Scan for the cell matching the given text and deliver its (X, Y) coordinate at center. 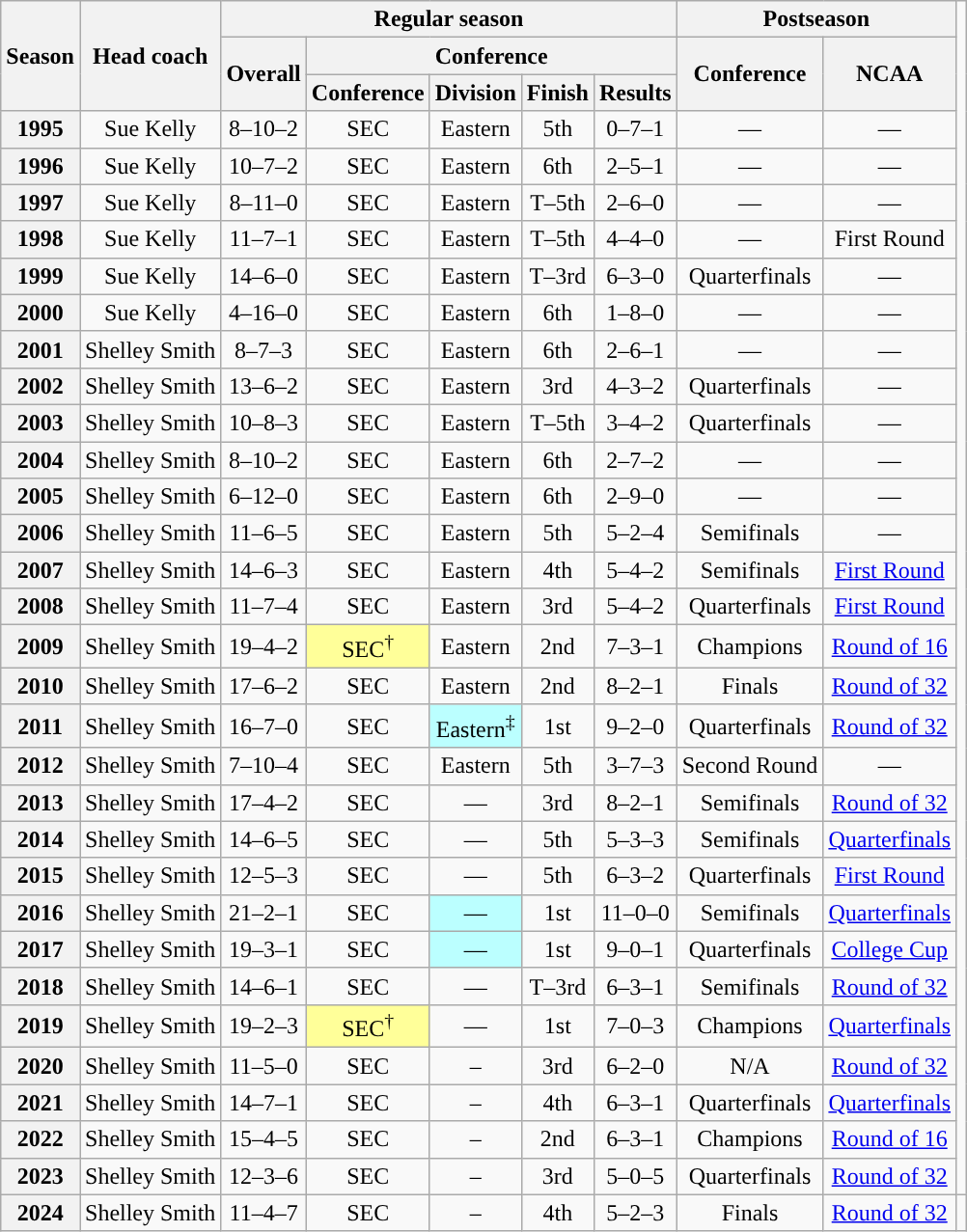
4–16–0 (263, 313)
3–4–2 (635, 423)
N/A (750, 1066)
2002 (41, 386)
6–3–2 (635, 876)
2017 (41, 949)
15–4–5 (263, 1139)
9–2–0 (635, 726)
Results (635, 93)
Head coach (150, 56)
6–3–0 (635, 276)
Eastern‡ (475, 726)
1995 (41, 129)
8–7–3 (263, 349)
19–3–1 (263, 949)
1–8–0 (635, 313)
2001 (41, 349)
2021 (41, 1103)
14–6–0 (263, 276)
11–0–0 (635, 913)
2004 (41, 460)
1997 (41, 203)
17–6–2 (263, 686)
Finish (558, 93)
16–7–0 (263, 726)
7–10–4 (263, 766)
14–7–1 (263, 1103)
2020 (41, 1066)
2016 (41, 913)
2013 (41, 803)
2–7–2 (635, 460)
2010 (41, 686)
NCAA (890, 74)
Division (475, 93)
2019 (41, 1027)
2011 (41, 726)
8–11–0 (263, 203)
4–3–2 (635, 386)
2000 (41, 313)
14–6–1 (263, 986)
5–0–5 (635, 1176)
2–6–1 (635, 349)
2018 (41, 986)
13–6–2 (263, 386)
2014 (41, 839)
2012 (41, 766)
14–6–5 (263, 839)
6–2–0 (635, 1066)
Second Round (750, 766)
1996 (41, 166)
10–8–3 (263, 423)
5–2–3 (635, 1213)
1998 (41, 239)
5–2–4 (635, 534)
2009 (41, 646)
12–3–6 (263, 1176)
2024 (41, 1213)
7–0–3 (635, 1027)
Season (41, 56)
2–5–1 (635, 166)
2008 (41, 607)
2–6–0 (635, 203)
College Cup (890, 949)
6–12–0 (263, 497)
12–5–3 (263, 876)
11–4–7 (263, 1213)
11–5–0 (263, 1066)
14–6–3 (263, 570)
10–7–2 (263, 166)
11–7–4 (263, 607)
11–6–5 (263, 534)
9–0–1 (635, 949)
2015 (41, 876)
2005 (41, 497)
Overall (263, 74)
2022 (41, 1139)
19–4–2 (263, 646)
1999 (41, 276)
0–7–1 (635, 129)
11–7–1 (263, 239)
17–4–2 (263, 803)
3–7–3 (635, 766)
2007 (41, 570)
21–2–1 (263, 913)
2023 (41, 1176)
2006 (41, 534)
2–9–0 (635, 497)
5–3–3 (635, 839)
4–4–0 (635, 239)
Postseason (816, 19)
2003 (41, 423)
7–3–1 (635, 646)
Regular season (449, 19)
19–2–3 (263, 1027)
